Pinpoint the cell where the given text exists, returning its (x, y) midpoint coordinate. 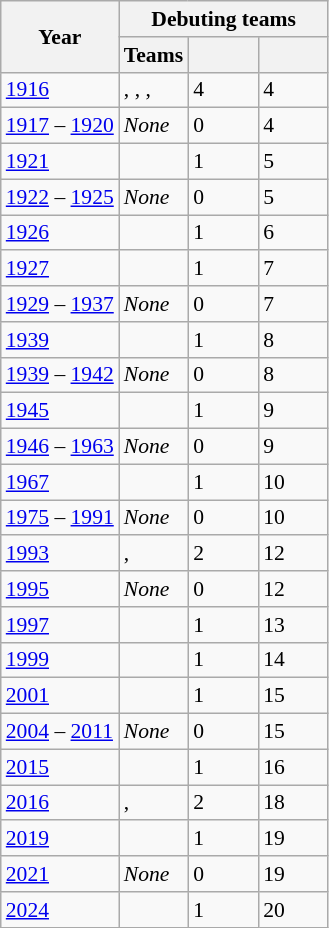
1999 (60, 660)
2004 – 2011 (60, 732)
1945 (60, 411)
1916 (60, 90)
1997 (60, 625)
Year (60, 36)
, , , (154, 90)
20 (293, 910)
1922 – 1925 (60, 197)
6 (293, 233)
1946 – 1963 (60, 447)
Debuting teams (224, 19)
1975 – 1991 (60, 518)
1926 (60, 233)
2015 (60, 767)
1917 – 1920 (60, 126)
18 (293, 803)
16 (293, 767)
1939 (60, 340)
1927 (60, 269)
1967 (60, 482)
2021 (60, 874)
1995 (60, 589)
2019 (60, 839)
2016 (60, 803)
1939 – 1942 (60, 375)
13 (293, 625)
1993 (60, 554)
2001 (60, 696)
Teams (154, 55)
1921 (60, 162)
14 (293, 660)
1929 – 1937 (60, 304)
2024 (60, 910)
